Provide the (X, Y) coordinate of the cell's center where the given text is located.  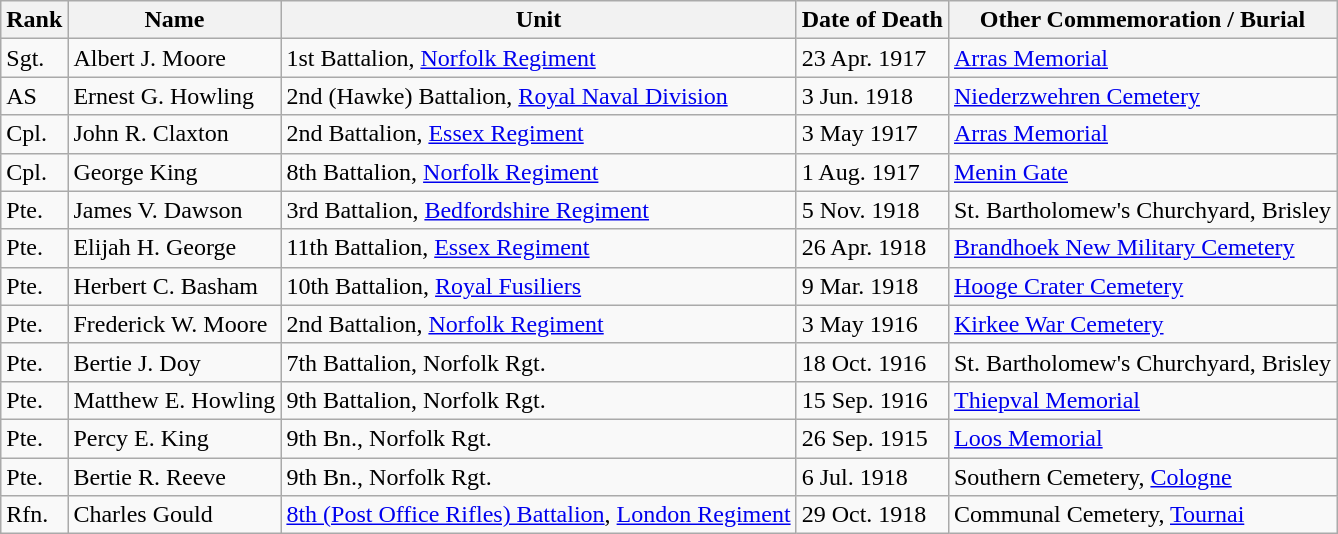
8th (Post Office Rifles) Battalion, London Regiment (538, 515)
George King (174, 172)
Southern Cemetery, Cologne (1142, 477)
Other Commemoration / Burial (1142, 20)
Niederzwehren Cemetery (1142, 96)
Bertie J. Doy (174, 362)
29 Oct. 1918 (872, 515)
8th Battalion, Norfolk Regiment (538, 172)
2nd Battalion, Essex Regiment (538, 134)
Thiepval Memorial (1142, 400)
Menin Gate (1142, 172)
3 May 1917 (872, 134)
Ernest G. Howling (174, 96)
18 Oct. 1916 (872, 362)
Rfn. (34, 515)
Communal Cemetery, Tournai (1142, 515)
1st Battalion, Norfolk Regiment (538, 58)
9 Mar. 1918 (872, 286)
Hooge Crater Cemetery (1142, 286)
Unit (538, 20)
Elijah H. George (174, 248)
AS (34, 96)
3rd Battalion, Bedfordshire Regiment (538, 210)
Albert J. Moore (174, 58)
3 May 1916 (872, 324)
10th Battalion, Royal Fusiliers (538, 286)
Date of Death (872, 20)
Brandhoek New Military Cemetery (1142, 248)
6 Jul. 1918 (872, 477)
26 Apr. 1918 (872, 248)
1 Aug. 1917 (872, 172)
9th Battalion, Norfolk Rgt. (538, 400)
Name (174, 20)
Charles Gould (174, 515)
2nd Battalion, Norfolk Regiment (538, 324)
11th Battalion, Essex Regiment (538, 248)
3 Jun. 1918 (872, 96)
Rank (34, 20)
2nd (Hawke) Battalion, Royal Naval Division (538, 96)
Kirkee War Cemetery (1142, 324)
23 Apr. 1917 (872, 58)
5 Nov. 1918 (872, 210)
Bertie R. Reeve (174, 477)
Herbert C. Basham (174, 286)
7th Battalion, Norfolk Rgt. (538, 362)
Loos Memorial (1142, 438)
James V. Dawson (174, 210)
Frederick W. Moore (174, 324)
26 Sep. 1915 (872, 438)
Percy E. King (174, 438)
Matthew E. Howling (174, 400)
Sgt. (34, 58)
John R. Claxton (174, 134)
15 Sep. 1916 (872, 400)
